Provide the [X, Y] coordinate of the cell's center where the given text is located.  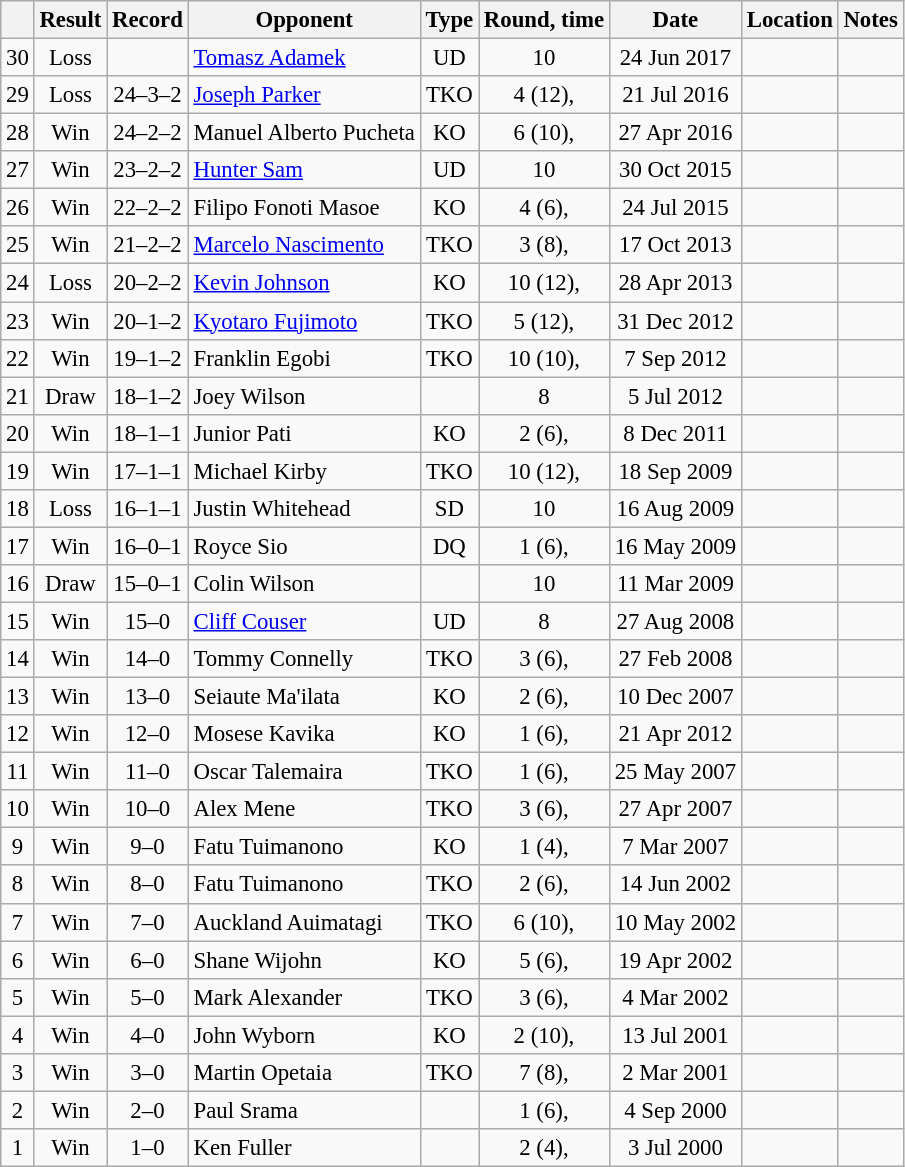
31 Dec 2012 [675, 321]
Tomasz Adamek [304, 58]
14–0 [148, 659]
Shane Wijohn [304, 960]
Mark Alexander [304, 997]
DQ [449, 546]
11 Mar 2009 [675, 584]
16–1–1 [148, 509]
2–0 [148, 1110]
24–2–2 [148, 133]
4–0 [148, 1035]
24 [18, 283]
7 Sep 2012 [675, 358]
Colin Wilson [304, 584]
Round, time [544, 20]
Auckland Auimatagi [304, 922]
18 Sep 2009 [675, 471]
Notes [870, 20]
8–0 [148, 885]
2 (4), [544, 1148]
14 Jun 2002 [675, 885]
21 Jul 2016 [675, 95]
5 [18, 997]
3 [18, 1073]
25 [18, 245]
22 [18, 358]
3 (8), [544, 245]
28 Apr 2013 [675, 283]
18–1–1 [148, 433]
Martin Opetaia [304, 1073]
26 [18, 208]
Cliff Couser [304, 621]
2 (10), [544, 1035]
19–1–2 [148, 358]
Joseph Parker [304, 95]
Date [675, 20]
25 May 2007 [675, 772]
15–0 [148, 621]
28 [18, 133]
17–1–1 [148, 471]
30 Oct 2015 [675, 170]
Marcelo Nascimento [304, 245]
27 Apr 2016 [675, 133]
20 [18, 433]
18–1–2 [148, 396]
27 Aug 2008 [675, 621]
Alex Mene [304, 809]
3 Jul 2000 [675, 1148]
2 [18, 1110]
4 Mar 2002 [675, 997]
Justin Whitehead [304, 509]
Paul Srama [304, 1110]
27 Apr 2007 [675, 809]
7 [18, 922]
13–0 [148, 697]
23–2–2 [148, 170]
16 Aug 2009 [675, 509]
5 (12), [544, 321]
7–0 [148, 922]
22–2–2 [148, 208]
Type [449, 20]
4 Sep 2000 [675, 1110]
5–0 [148, 997]
6 [18, 960]
14 [18, 659]
11 [18, 772]
Seiaute Ma'ilata [304, 697]
Joey Wilson [304, 396]
8 Dec 2011 [675, 433]
16–0–1 [148, 546]
16 [18, 584]
27 Feb 2008 [675, 659]
7 (8), [544, 1073]
24 Jul 2015 [675, 208]
16 May 2009 [675, 546]
12–0 [148, 734]
SD [449, 509]
30 [18, 58]
4 (6), [544, 208]
21 [18, 396]
Record [148, 20]
4 [18, 1035]
John Wyborn [304, 1035]
18 [18, 509]
7 Mar 2007 [675, 847]
17 [18, 546]
13 [18, 697]
5 (6), [544, 960]
1 (4), [544, 847]
20–1–2 [148, 321]
1 [18, 1148]
Oscar Talemaira [304, 772]
Franklin Egobi [304, 358]
Kevin Johnson [304, 283]
19 [18, 471]
21–2–2 [148, 245]
Royce Sio [304, 546]
13 Jul 2001 [675, 1035]
27 [18, 170]
19 Apr 2002 [675, 960]
12 [18, 734]
Location [790, 20]
1–0 [148, 1148]
21 Apr 2012 [675, 734]
Result [70, 20]
24 Jun 2017 [675, 58]
Michael Kirby [304, 471]
17 Oct 2013 [675, 245]
10 May 2002 [675, 922]
Hunter Sam [304, 170]
4 (12), [544, 95]
20–2–2 [148, 283]
Mosese Kavika [304, 734]
29 [18, 95]
10 Dec 2007 [675, 697]
Filipo Fonoti Masoe [304, 208]
6–0 [148, 960]
Kyotaro Fujimoto [304, 321]
11–0 [148, 772]
23 [18, 321]
Opponent [304, 20]
Manuel Alberto Pucheta [304, 133]
2 Mar 2001 [675, 1073]
15 [18, 621]
3–0 [148, 1073]
5 Jul 2012 [675, 396]
9–0 [148, 847]
24–3–2 [148, 95]
Ken Fuller [304, 1148]
15–0–1 [148, 584]
9 [18, 847]
Junior Pati [304, 433]
Tommy Connelly [304, 659]
10 (10), [544, 358]
10–0 [148, 809]
